Detect which cell encompasses the target text, then output its [x, y] center coordinate. 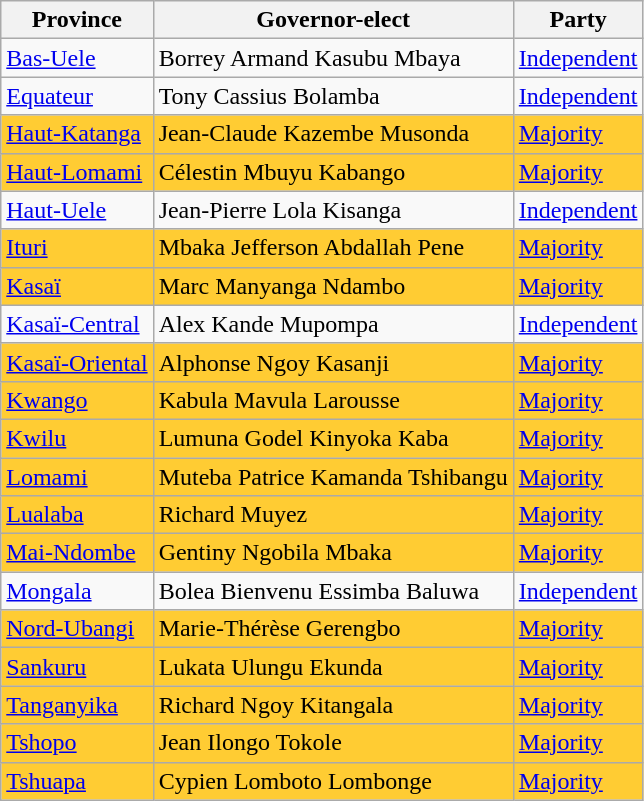
Gentiny Ngobila Mbaka [333, 553]
Jean-Claude Kazembe Musonda [333, 134]
Mongala [77, 591]
Party [578, 20]
Haut-Katanga [77, 134]
Tony Cassius Bolamba [333, 96]
Haut-Uele [77, 210]
Kasaï-Oriental [77, 362]
Lualaba [77, 515]
Richard Ngoy Kitangala [333, 705]
Lukata Ulungu Ekunda [333, 667]
Marc Manyanga Ndambo [333, 286]
Lumuna Godel Kinyoka Kaba [333, 438]
Marie-Thérèse Gerengbo [333, 629]
Province [77, 20]
Borrey Armand Kasubu Mbaya [333, 58]
Célestin Mbuyu Kabango [333, 172]
Jean Ilongo Tokole [333, 743]
Kasaï-Central [77, 324]
Nord-Ubangi [77, 629]
Alphonse Ngoy Kasanji [333, 362]
Ituri [77, 248]
Kwilu [77, 438]
Richard Muyez [333, 515]
Kabula Mavula Larousse [333, 400]
Tshuapa [77, 781]
Bas-Uele [77, 58]
Kasaï [77, 286]
Muteba Patrice Kamanda Tshibangu [333, 477]
Haut-Lomami [77, 172]
Jean-Pierre Lola Kisanga [333, 210]
Mbaka Jefferson Abdallah Pene [333, 248]
Bolea Bienvenu Essimba Baluwa [333, 591]
Kwango [77, 400]
Equateur [77, 96]
Sankuru [77, 667]
Cypien Lomboto Lombonge [333, 781]
Tshopo [77, 743]
Alex Kande Mupompa [333, 324]
Mai-Ndombe [77, 553]
Governor-elect [333, 20]
Lomami [77, 477]
Tanganyika [77, 705]
